Detect which cell encompasses the target text, then output its (X, Y) center coordinate. 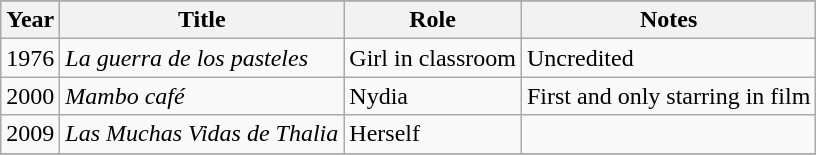
1976 (30, 58)
Notes (668, 20)
Uncredited (668, 58)
Mambo café (202, 96)
Girl in classroom (433, 58)
Year (30, 20)
2009 (30, 134)
First and only starring in film (668, 96)
Herself (433, 134)
2000 (30, 96)
Title (202, 20)
Las Muchas Vidas de Thalia (202, 134)
La guerra de los pasteles (202, 58)
Role (433, 20)
Nydia (433, 96)
